Output the (x, y) coordinate of the center of the cell containing the given text.  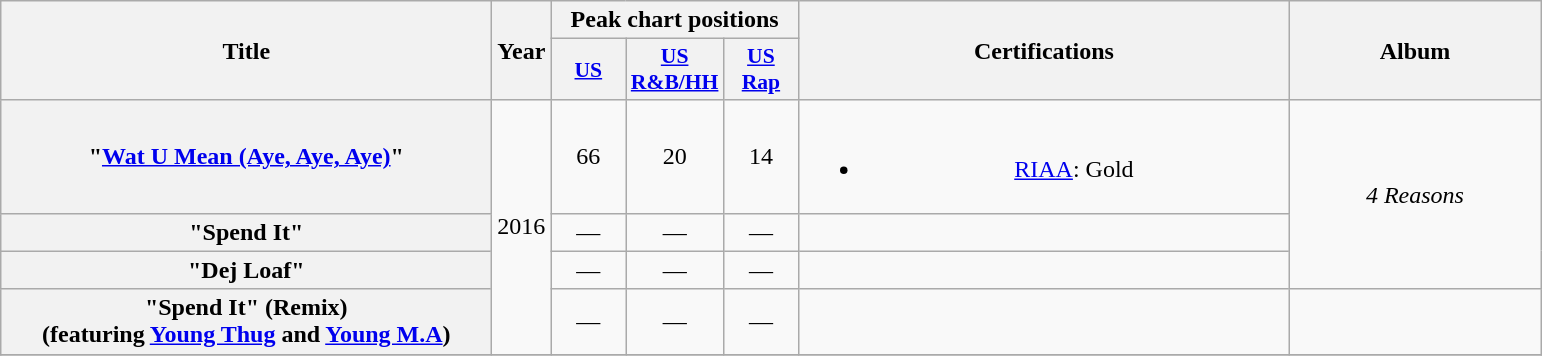
"Wat U Mean (Aye, Aye, Aye)" (246, 156)
Album (1414, 50)
66 (588, 156)
"Spend It" (Remix)(featuring Young Thug and Young M.A) (246, 322)
Peak chart positions (675, 20)
Year (522, 50)
US Rap (760, 70)
"Dej Loaf" (246, 270)
US (588, 70)
"Spend It" (246, 232)
14 (760, 156)
Certifications (1044, 50)
4 Reasons (1414, 194)
RIAA: Gold (1044, 156)
2016 (522, 227)
20 (675, 156)
US R&B/HH (675, 70)
Title (246, 50)
